Identify which cell holds the provided text, then report its (x, y) central coordinate. 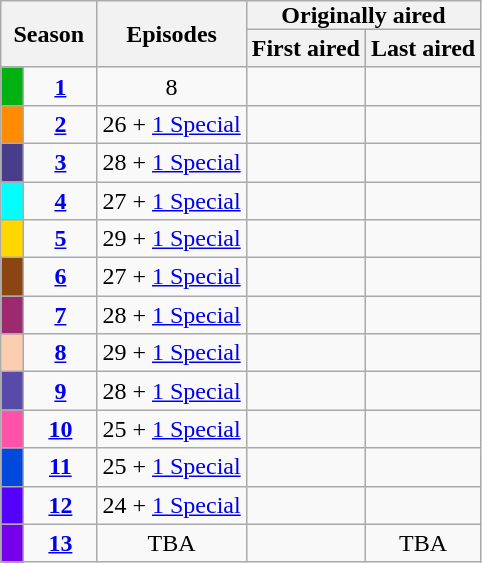
Last aired (422, 48)
First aired (306, 48)
24 + 1 Special (172, 505)
10 (60, 429)
7 (60, 315)
Originally aired (364, 15)
26 + 1 Special (172, 124)
12 (60, 505)
4 (60, 201)
5 (60, 239)
9 (60, 391)
3 (60, 162)
6 (60, 277)
2 (60, 124)
1 (60, 86)
13 (60, 543)
Season (49, 34)
Episodes (172, 34)
11 (60, 467)
